Search for the cell housing the specified text and yield its (X, Y) center coordinate. 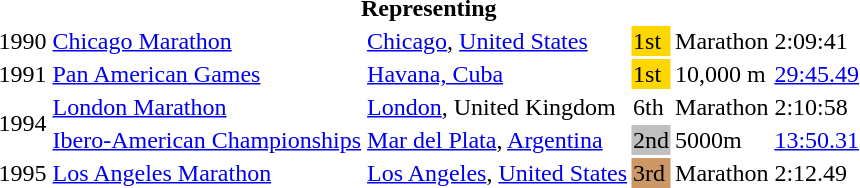
London Marathon (207, 107)
2nd (652, 140)
Pan American Games (207, 74)
Los Angeles, United States (498, 173)
Chicago, United States (498, 41)
6th (652, 107)
5000m (722, 140)
Mar del Plata, Argentina (498, 140)
Los Angeles Marathon (207, 173)
Ibero-American Championships (207, 140)
London, United Kingdom (498, 107)
Chicago Marathon (207, 41)
Havana, Cuba (498, 74)
10,000 m (722, 74)
3rd (652, 173)
